Find where the given text appears and provide that cell's center as [x, y] coordinate. 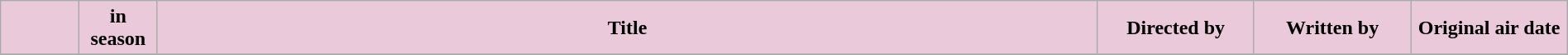
Title [627, 28]
in season [117, 28]
Directed by [1176, 28]
Written by [1331, 28]
Original air date [1489, 28]
